Determine the [x, y] coordinate at the center of the cell enclosing the given text.  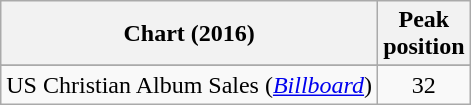
32 [424, 85]
US Christian Album Sales (Billboard) [190, 85]
Chart (2016) [190, 34]
Peak position [424, 34]
